Pinpoint the cell where the given text exists, returning its (x, y) midpoint coordinate. 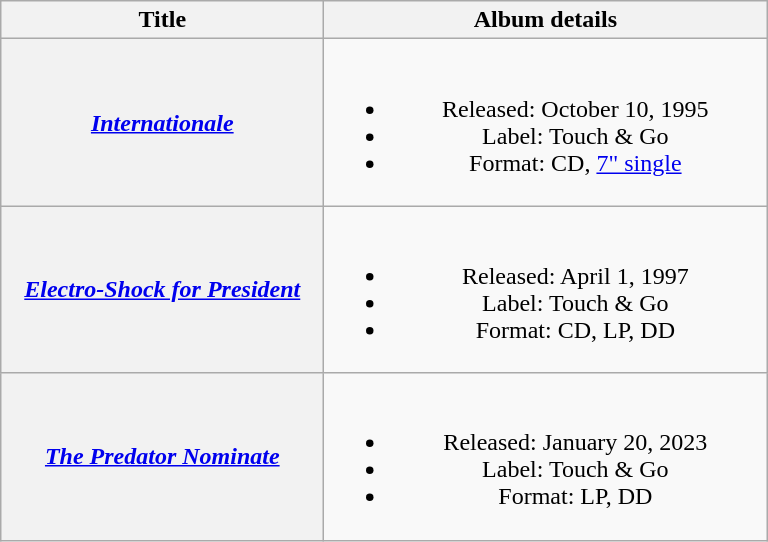
Title (162, 20)
Album details (546, 20)
Electro-Shock for President (162, 290)
Internationale (162, 122)
Released: April 1, 1997Label: Touch & GoFormat: CD, LP, DD (546, 290)
The Predator Nominate (162, 456)
Released: January 20, 2023Label: Touch & GoFormat: LP, DD (546, 456)
Released: October 10, 1995Label: Touch & GoFormat: CD, 7" single (546, 122)
